Determine the [X, Y] coordinate at the center of the cell enclosing the given text.  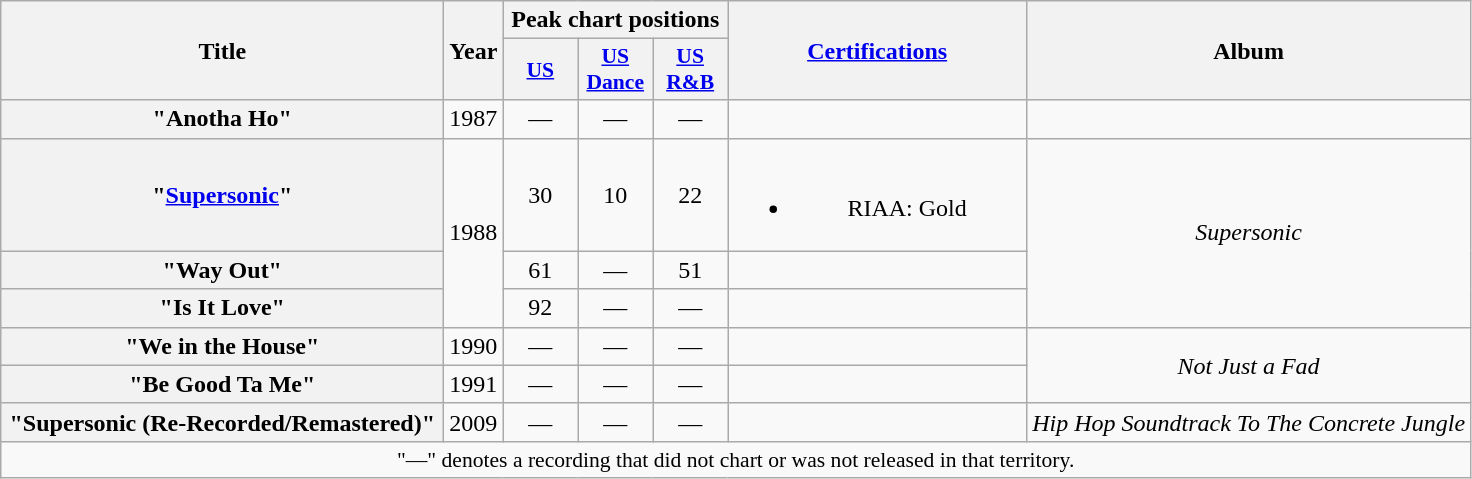
1990 [474, 346]
1991 [474, 384]
Not Just a Fad [1249, 365]
"Be Good Ta Me" [222, 384]
92 [540, 308]
"Anotha Ho" [222, 119]
US [540, 70]
Peak chart positions [616, 20]
1988 [474, 232]
Year [474, 50]
10 [616, 194]
"Supersonic (Re-Recorded/Remastered)" [222, 422]
"—" denotes a recording that did not chart or was not released in that territory. [736, 459]
"We in the House" [222, 346]
"Way Out" [222, 270]
51 [690, 270]
Certifications [878, 50]
Hip Hop Soundtrack To The Concrete Jungle [1249, 422]
1987 [474, 119]
US Dance [616, 70]
RIAA: Gold [878, 194]
61 [540, 270]
Album [1249, 50]
30 [540, 194]
2009 [474, 422]
22 [690, 194]
US R&B [690, 70]
"Supersonic" [222, 194]
Title [222, 50]
Supersonic [1249, 232]
"Is It Love" [222, 308]
